Return (x, y) of the center of cell containing provided text 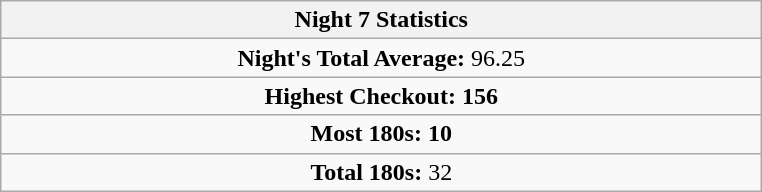
Most 180s: 10 (382, 134)
Total 180s: 32 (382, 172)
Night's Total Average: 96.25 (382, 58)
Highest Checkout: 156 (382, 96)
Night 7 Statistics (382, 20)
